Locate the cell with the specified text and output its [X, Y] center coordinate. 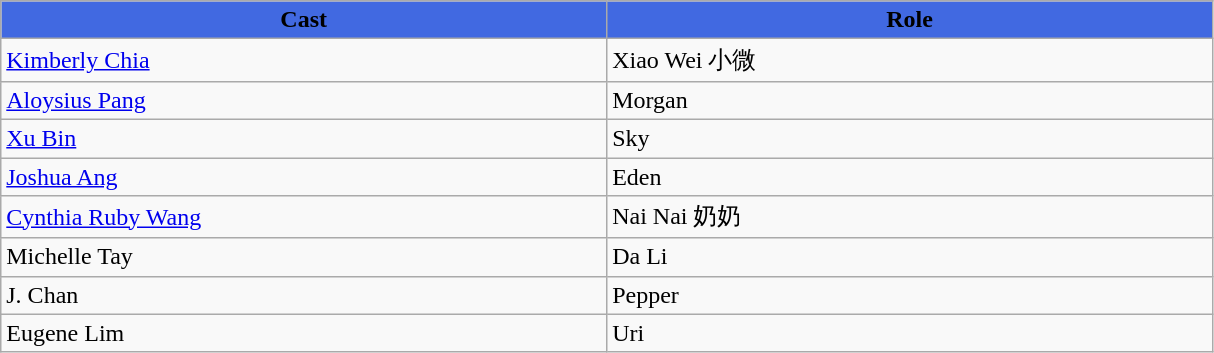
Xiao Wei 小微 [910, 60]
Eden [910, 177]
Pepper [910, 295]
Sky [910, 138]
Kimberly Chia [304, 60]
Da Li [910, 257]
Xu Bin [304, 138]
Nai Nai 奶奶 [910, 218]
Role [910, 20]
Uri [910, 333]
Aloysius Pang [304, 100]
Cynthia Ruby Wang [304, 218]
Morgan [910, 100]
Joshua Ang [304, 177]
J. Chan [304, 295]
Michelle Tay [304, 257]
Cast [304, 20]
Eugene Lim [304, 333]
